Determine the [x, y] coordinate at the center of the cell enclosing the given text.  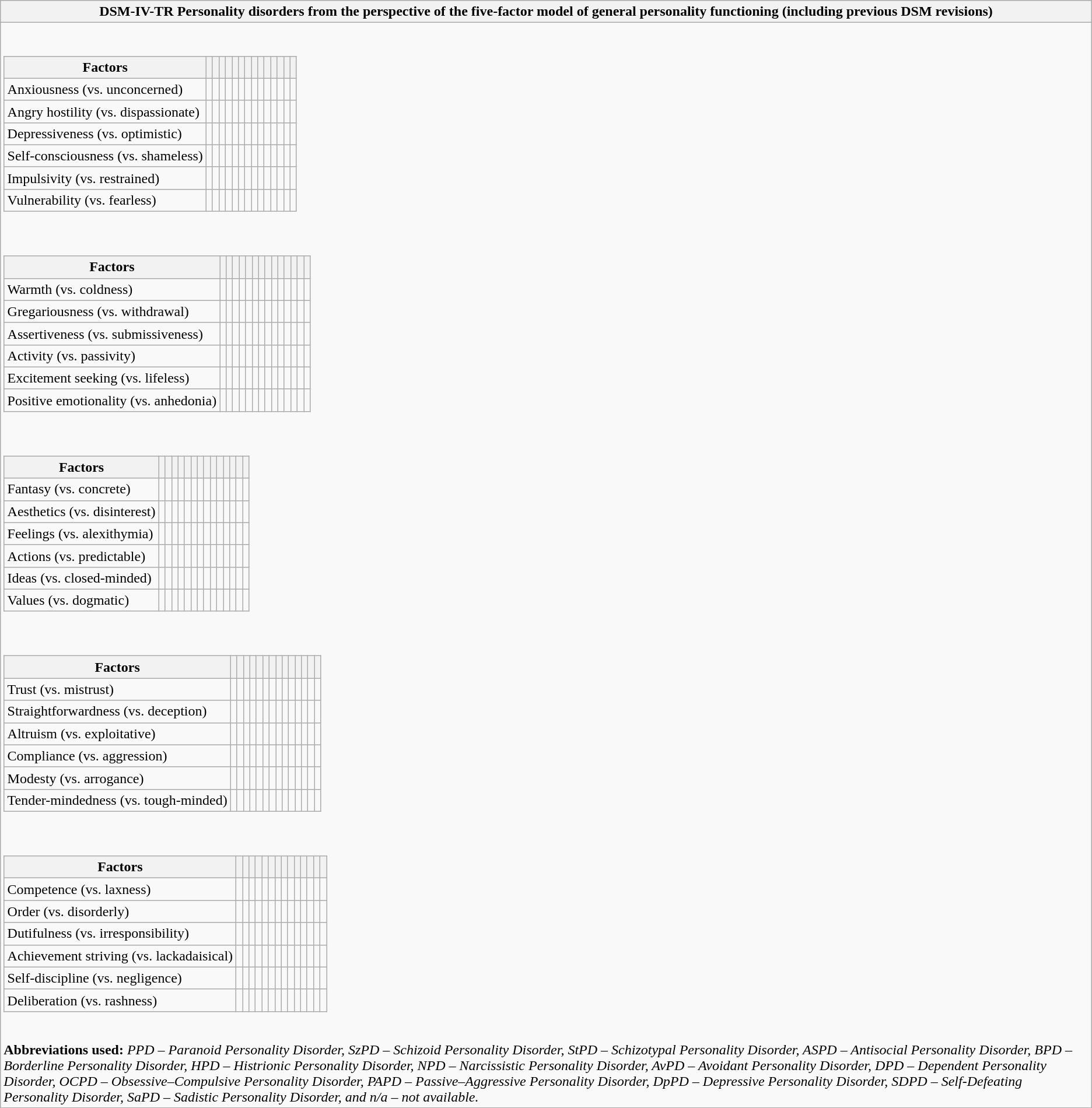
Angry hostility (vs. dispassionate) [105, 111]
Aesthetics (vs. disinterest) [82, 511]
Tender-mindedness (vs. tough-minded) [117, 800]
Competence (vs. laxness) [120, 889]
Activity (vs. passivity) [112, 356]
Assertiveness (vs. submissiveness) [112, 334]
Trust (vs. mistrust) [117, 689]
Straightforwardness (vs. deception) [117, 711]
Positive emotionality (vs. anhedonia) [112, 400]
Fantasy (vs. concrete) [82, 489]
Excitement seeking (vs. lifeless) [112, 378]
Altruism (vs. exploitative) [117, 734]
Self-consciousness (vs. shameless) [105, 156]
Warmth (vs. coldness) [112, 289]
Depressiveness (vs. optimistic) [105, 134]
Actions (vs. predictable) [82, 556]
Values (vs. dogmatic) [82, 600]
Modesty (vs. arrogance) [117, 778]
Anxiousness (vs. unconcerned) [105, 89]
Gregariousness (vs. withdrawal) [112, 311]
Impulsivity (vs. restrained) [105, 178]
Feelings (vs. alexithymia) [82, 534]
Compliance (vs. aggression) [117, 756]
Self-discipline (vs. negligence) [120, 978]
DSM-IV-TR Personality disorders from the perspective of the five-factor model of general personality functioning (including previous DSM revisions) [546, 12]
Ideas (vs. closed-minded) [82, 578]
Order (vs. disorderly) [120, 911]
Achievement striving (vs. lackadaisical) [120, 956]
Dutifulness (vs. irresponsibility) [120, 934]
Vulnerability (vs. fearless) [105, 200]
Deliberation (vs. rashness) [120, 1000]
